Extract the (X, Y) coordinate from the center of the cell holding the provided text.  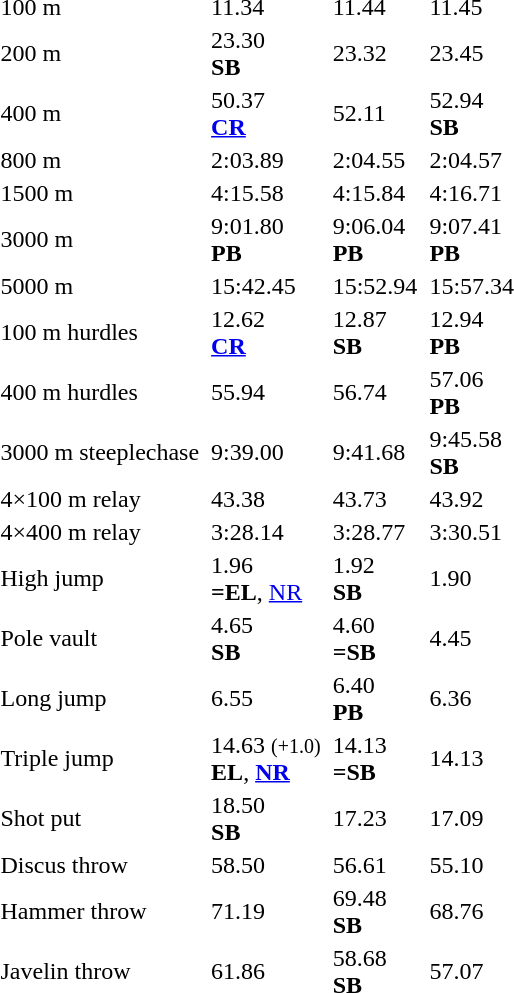
15:42.45 (266, 286)
14.13=SB (375, 758)
17.23 (375, 818)
4.65SB (266, 638)
2:04.55 (375, 160)
56.74 (375, 392)
69.48SB (375, 912)
4.60=SB (375, 638)
6.55 (266, 698)
4:15.58 (266, 193)
23.32 (375, 54)
15:52.94 (375, 286)
12.62CR (266, 332)
3:28.77 (375, 532)
58.50 (266, 865)
52.11 (375, 114)
23.30SB (266, 54)
50.37CR (266, 114)
9:01.80PB (266, 240)
9:06.04PB (375, 240)
2:03.89 (266, 160)
71.19 (266, 912)
6.40PB (375, 698)
12.87SB (375, 332)
18.50SB (266, 818)
43.73 (375, 499)
43.38 (266, 499)
4:15.84 (375, 193)
1.96=EL, NR (266, 578)
56.61 (375, 865)
1.92SB (375, 578)
3:28.14 (266, 532)
9:39.00 (266, 452)
9:41.68 (375, 452)
55.94 (266, 392)
14.63 (+1.0)EL, NR (266, 758)
